Search for the cell housing the specified text and yield its [X, Y] center coordinate. 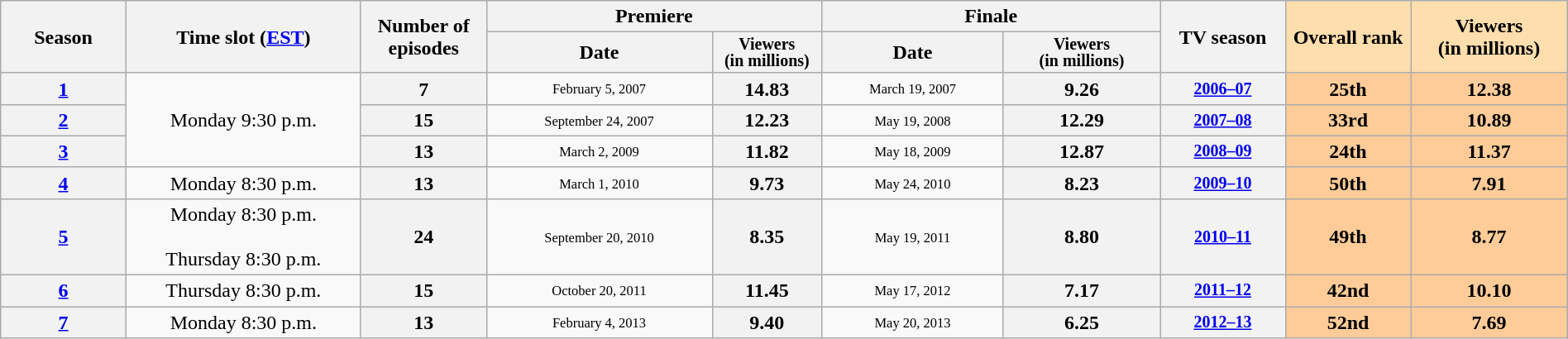
March 2, 2009 [599, 151]
50th [1348, 183]
2012–13 [1223, 322]
Overall rank [1348, 37]
March 19, 2007 [913, 88]
25th [1348, 88]
2006–07 [1223, 88]
12.87 [1082, 151]
9.26 [1082, 88]
February 4, 2013 [599, 322]
8.77 [1489, 237]
11.82 [767, 151]
TV season [1223, 37]
Time slot (EST) [243, 37]
May 19, 2008 [913, 120]
7.91 [1489, 183]
2010–11 [1223, 237]
24 [423, 237]
24th [1348, 151]
10.10 [1489, 291]
10.89 [1489, 120]
2008–09 [1223, 151]
2009–10 [1223, 183]
7.17 [1082, 291]
9.40 [767, 322]
May 20, 2013 [913, 322]
8.23 [1082, 183]
May 18, 2009 [913, 151]
49th [1348, 237]
12.23 [767, 120]
6.25 [1082, 322]
12.29 [1082, 120]
14.83 [767, 88]
March 1, 2010 [599, 183]
52nd [1348, 322]
Finale [991, 17]
Season [64, 37]
8.35 [767, 237]
Thursday 8:30 p.m. [243, 291]
5 [64, 237]
Premiere [654, 17]
Monday 8:30 p.m.Thursday 8:30 p.m. [243, 237]
8.80 [1082, 237]
9.73 [767, 183]
2007–08 [1223, 120]
33rd [1348, 120]
1 [64, 88]
Monday 9:30 p.m. [243, 120]
4 [64, 183]
September 24, 2007 [599, 120]
12.38 [1489, 88]
May 17, 2012 [913, 291]
May 24, 2010 [913, 183]
2011–12 [1223, 291]
6 [64, 291]
11.45 [767, 291]
3 [64, 151]
February 5, 2007 [599, 88]
September 20, 2010 [599, 237]
11.37 [1489, 151]
7.69 [1489, 322]
2 [64, 120]
May 19, 2011 [913, 237]
Number of episodes [423, 37]
October 20, 2011 [599, 291]
42nd [1348, 291]
